Search for the cell housing the specified text and yield its (X, Y) center coordinate. 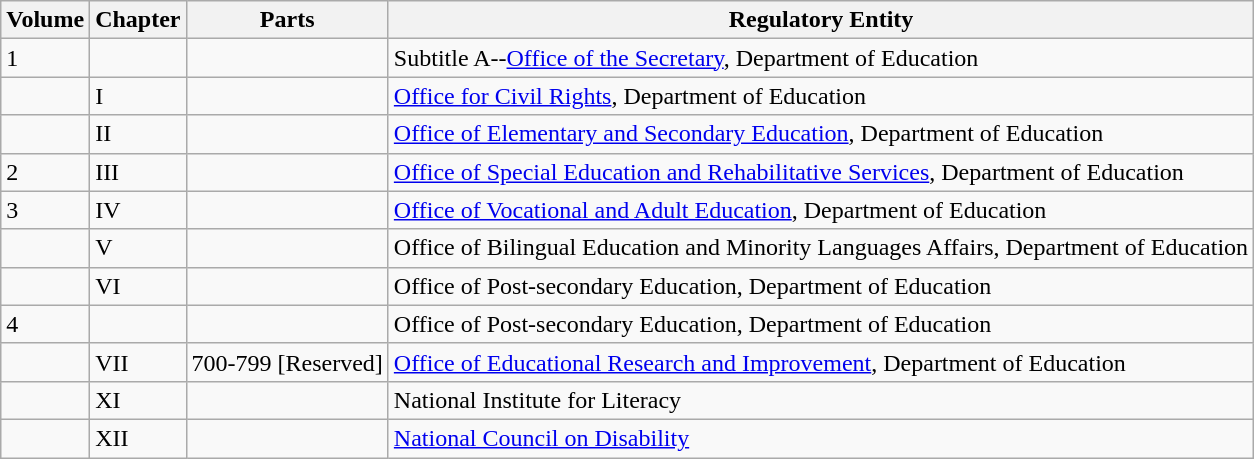
III (138, 172)
XI (138, 400)
National Institute for Literacy (820, 400)
700-799 [Reserved] (287, 362)
2 (46, 172)
Chapter (138, 20)
Office of Bilingual Education and Minority Languages Affairs, Department of Education (820, 248)
Volume (46, 20)
I (138, 96)
Parts (287, 20)
V (138, 248)
XII (138, 438)
Subtitle A--Office of the Secretary, Department of Education (820, 58)
3 (46, 210)
Office for Civil Rights, Department of Education (820, 96)
Office of Special Education and Rehabilitative Services, Department of Education (820, 172)
IV (138, 210)
VI (138, 286)
Office of Educational Research and Improvement, Department of Education (820, 362)
National Council on Disability (820, 438)
VII (138, 362)
1 (46, 58)
Regulatory Entity (820, 20)
Office of Vocational and Adult Education, Department of Education (820, 210)
II (138, 134)
Office of Elementary and Secondary Education, Department of Education (820, 134)
4 (46, 324)
